Pinpoint the cell where the given text exists, returning its [X, Y] midpoint coordinate. 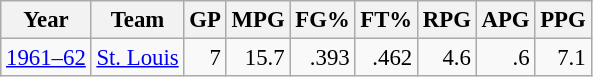
MPG [258, 20]
FG% [322, 20]
15.7 [258, 58]
RPG [446, 20]
.6 [506, 58]
APG [506, 20]
GP [205, 20]
7 [205, 58]
FT% [386, 20]
Team [138, 20]
1961–62 [46, 58]
St. Louis [138, 58]
PPG [563, 20]
.393 [322, 58]
Year [46, 20]
4.6 [446, 58]
.462 [386, 58]
7.1 [563, 58]
